Return (X, Y) of the center of cell containing provided text 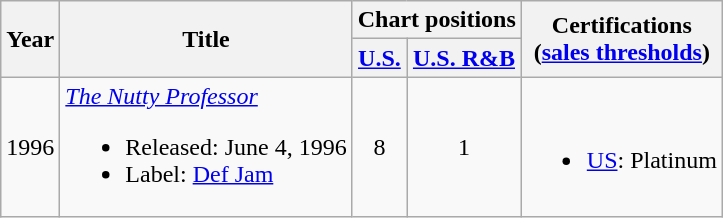
Title (206, 39)
8 (379, 147)
Year (30, 39)
1996 (30, 147)
The Nutty ProfessorReleased: June 4, 1996Label: Def Jam (206, 147)
U.S. R&B (464, 58)
Chart positions (436, 20)
US: Platinum (622, 147)
U.S. (379, 58)
1 (464, 147)
Certifications (sales thresholds) (622, 39)
